Identify which cell holds the provided text, then report its [x, y] central coordinate. 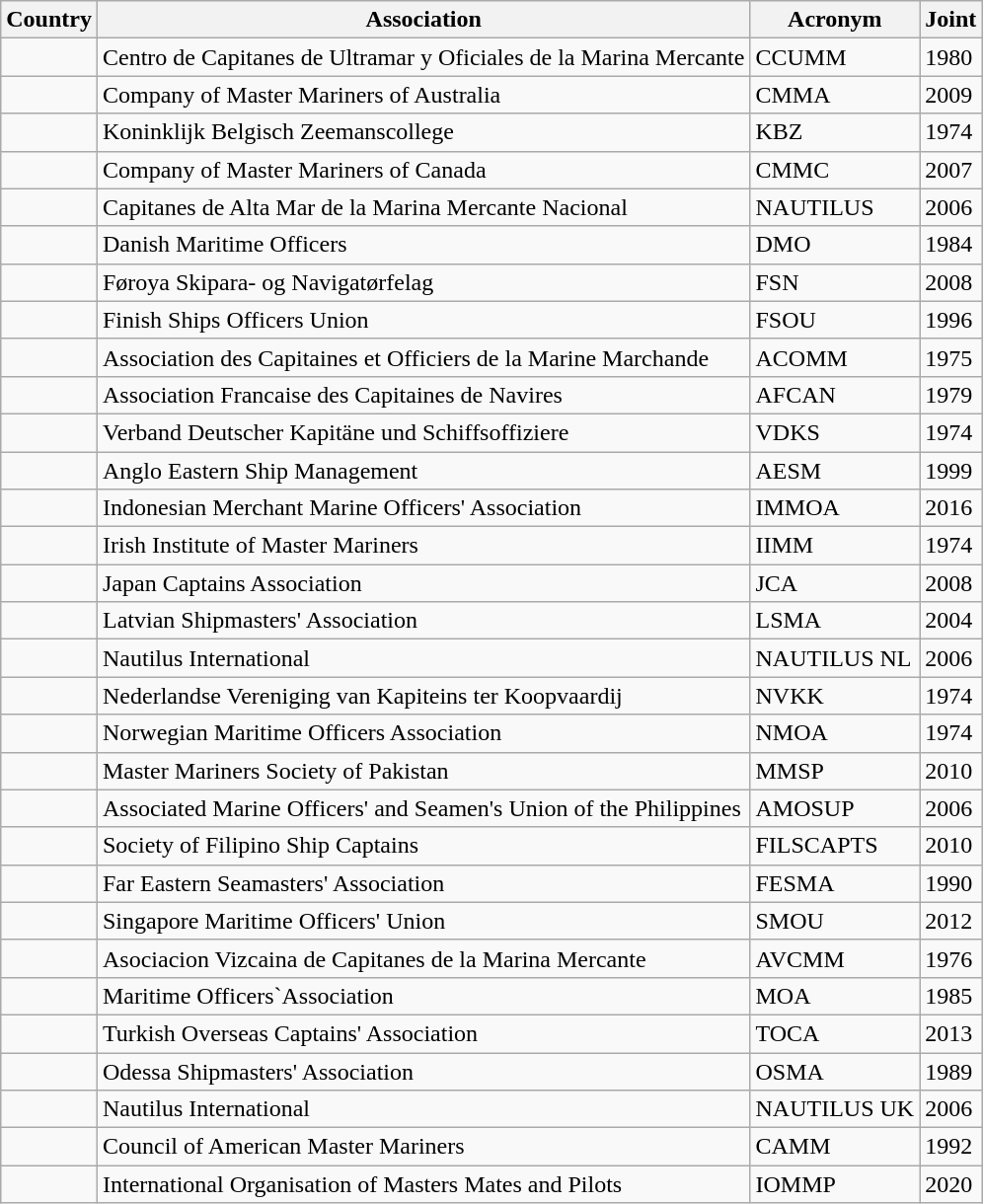
Irish Institute of Master Mariners [422, 546]
Asociacion Vizcaina de Capitanes de la Marina Mercante [422, 958]
2007 [951, 170]
1985 [951, 996]
Turkish Overseas Captains' Association [422, 1033]
IIMM [835, 546]
MMSP [835, 771]
International Organisation of Masters Mates and Pilots [422, 1184]
FSOU [835, 320]
2012 [951, 921]
VDKS [835, 432]
1989 [951, 1071]
Nederlandse Vereniging van Kapiteins ter Koopvaardij [422, 696]
Company of Master Mariners of Canada [422, 170]
AFCAN [835, 395]
Association des Capitaines et Officiers de la Marine Marchande [422, 357]
KBZ [835, 132]
1979 [951, 395]
IMMOA [835, 508]
Verband Deutscher Kapitäne und Schiffsoffiziere [422, 432]
Acronym [835, 20]
2020 [951, 1184]
Føroya Skipara- og Navigatørfelag [422, 282]
CMMC [835, 170]
AESM [835, 471]
1992 [951, 1147]
Joint [951, 20]
Association [422, 20]
NAUTILUS [835, 207]
Capitanes de Alta Mar de la Marina Mercante Nacional [422, 207]
Country [49, 20]
Japan Captains Association [422, 583]
1975 [951, 357]
1990 [951, 883]
Danish Maritime Officers [422, 245]
Association Francaise des Capitaines de Navires [422, 395]
NMOA [835, 733]
IOMMP [835, 1184]
Master Mariners Society of Pakistan [422, 771]
ACOMM [835, 357]
Indonesian Merchant Marine Officers' Association [422, 508]
2013 [951, 1033]
FILSCAPTS [835, 846]
Society of Filipino Ship Captains [422, 846]
CAMM [835, 1147]
1976 [951, 958]
Council of American Master Mariners [422, 1147]
NAUTILUS UK [835, 1109]
1996 [951, 320]
TOCA [835, 1033]
Singapore Maritime Officers' Union [422, 921]
1999 [951, 471]
FSN [835, 282]
Norwegian Maritime Officers Association [422, 733]
JCA [835, 583]
AVCMM [835, 958]
2009 [951, 95]
Centro de Capitanes de Ultramar y Oficiales de la Marina Mercante [422, 57]
LSMA [835, 621]
1980 [951, 57]
SMOU [835, 921]
2004 [951, 621]
1984 [951, 245]
Maritime Officers`Association [422, 996]
NVKK [835, 696]
CCUMM [835, 57]
Latvian Shipmasters' Association [422, 621]
Koninklijk Belgisch Zeemanscollege [422, 132]
DMO [835, 245]
NAUTILUS NL [835, 658]
OSMA [835, 1071]
Anglo Eastern Ship Management [422, 471]
FESMA [835, 883]
AMOSUP [835, 808]
Finish Ships Officers Union [422, 320]
CMMA [835, 95]
2016 [951, 508]
Odessa Shipmasters' Association [422, 1071]
MOA [835, 996]
Associated Marine Officers' and Seamen's Union of the Philippines [422, 808]
Company of Master Mariners of Australia [422, 95]
Far Eastern Seamasters' Association [422, 883]
